Scan for the cell matching the given text and deliver its [x, y] coordinate at center. 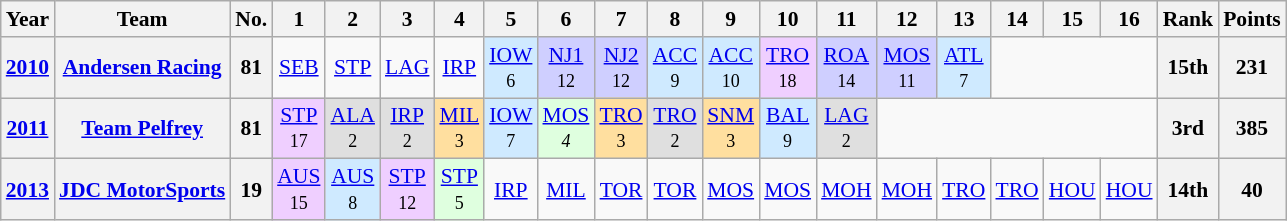
TRO3 [620, 128]
Team [142, 19]
BAL9 [788, 128]
ACC9 [676, 68]
No. [251, 19]
IOW6 [510, 68]
11 [846, 19]
STP [352, 68]
SNM3 [730, 128]
Points [1252, 19]
2 [352, 19]
Team Pelfrey [142, 128]
MOS4 [566, 128]
2011 [28, 128]
3rd [1188, 128]
5 [510, 19]
LAG2 [846, 128]
STP12 [407, 190]
Rank [1188, 19]
16 [1130, 19]
8 [676, 19]
ALA2 [352, 128]
MIL [566, 190]
IRP2 [407, 128]
Andersen Racing [142, 68]
AUS15 [298, 190]
2013 [28, 190]
Year [28, 19]
14th [1188, 190]
MOS11 [908, 68]
15th [1188, 68]
4 [459, 19]
TRO18 [788, 68]
15 [1072, 19]
385 [1252, 128]
40 [1252, 190]
AUS8 [352, 190]
STP17 [298, 128]
7 [620, 19]
12 [908, 19]
IOW7 [510, 128]
ROA14 [846, 68]
NJ112 [566, 68]
1 [298, 19]
6 [566, 19]
TRO2 [676, 128]
LAG [407, 68]
2010 [28, 68]
JDC MotorSports [142, 190]
231 [1252, 68]
ACC10 [730, 68]
MIL3 [459, 128]
14 [1016, 19]
SEB [298, 68]
STP5 [459, 190]
13 [964, 19]
9 [730, 19]
NJ212 [620, 68]
3 [407, 19]
ATL7 [964, 68]
19 [251, 190]
10 [788, 19]
